Detect which cell encompasses the target text, then output its [X, Y] center coordinate. 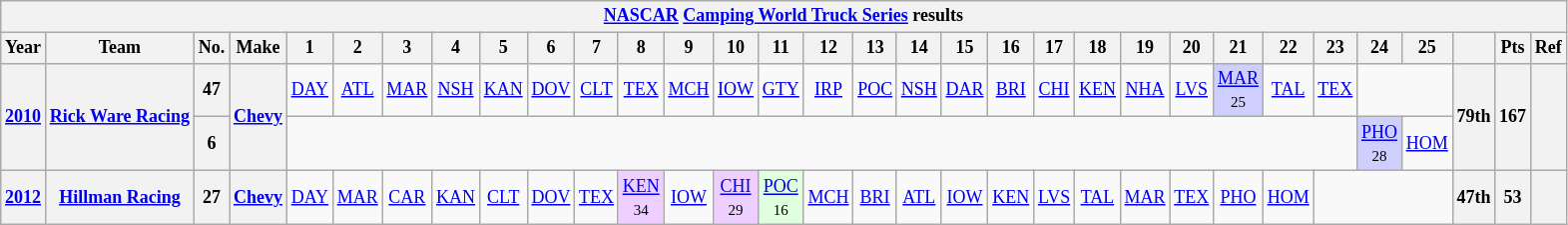
3 [407, 48]
CHI29 [737, 197]
14 [918, 48]
Ref [1548, 48]
27 [212, 197]
79th [1473, 116]
12 [828, 48]
13 [875, 48]
Hillman Racing [120, 197]
CAR [407, 197]
9 [689, 48]
NHA [1145, 90]
CHI [1054, 90]
7 [597, 48]
4 [456, 48]
47th [1473, 197]
24 [1379, 48]
2010 [24, 116]
DAR [964, 90]
47 [212, 90]
POC16 [781, 197]
Pts [1513, 48]
IRP [828, 90]
16 [1011, 48]
17 [1054, 48]
Team [120, 48]
Make [259, 48]
1 [309, 48]
Year [24, 48]
11 [781, 48]
PHO [1239, 197]
KEN34 [641, 197]
5 [503, 48]
10 [737, 48]
167 [1513, 116]
2 [357, 48]
PHO28 [1379, 144]
23 [1335, 48]
POC [875, 90]
21 [1239, 48]
20 [1192, 48]
15 [964, 48]
25 [1427, 48]
No. [212, 48]
GTY [781, 90]
MAR25 [1239, 90]
NASCAR Camping World Truck Series results [784, 16]
8 [641, 48]
22 [1288, 48]
Rick Ware Racing [120, 116]
19 [1145, 48]
18 [1098, 48]
2012 [24, 197]
53 [1513, 197]
